Provide the (x, y) coordinate of the cell's center where the given text is located.  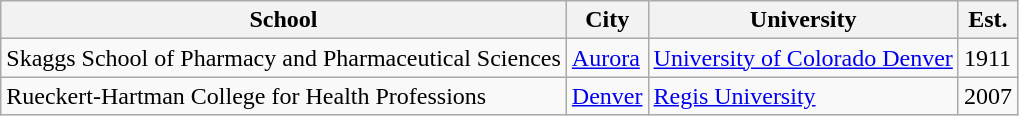
City (607, 20)
1911 (988, 58)
Regis University (803, 96)
Aurora (607, 58)
School (284, 20)
University (803, 20)
Rueckert-Hartman College for Health Professions (284, 96)
Est. (988, 20)
University of Colorado Denver (803, 58)
Denver (607, 96)
2007 (988, 96)
Skaggs School of Pharmacy and Pharmaceutical Sciences (284, 58)
